Extract the (X, Y) coordinate from the center of the cell holding the provided text.  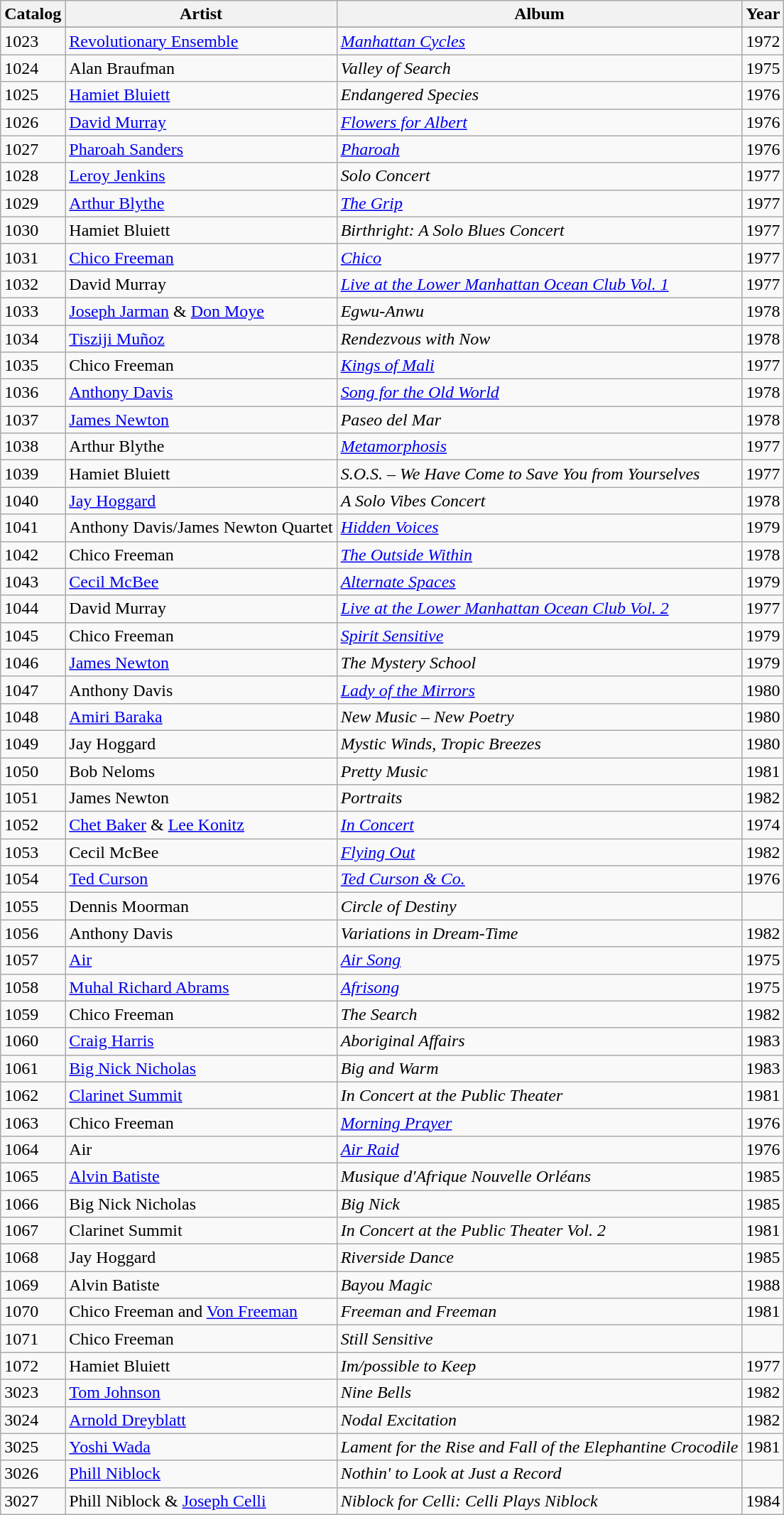
1042 (33, 555)
Joseph Jarman & Don Moye (201, 311)
Variations in Dream-Time (540, 933)
Anthony Davis/James Newton Quartet (201, 528)
1047 (33, 690)
In Concert at the Public Theater (540, 1095)
Craig Harris (201, 1041)
1040 (33, 501)
Valley of Search (540, 68)
Big Nick (540, 1204)
1063 (33, 1122)
3026 (33, 1474)
Big and Warm (540, 1068)
1049 (33, 744)
Arnold Dreyblatt (201, 1420)
3024 (33, 1420)
The Mystery School (540, 663)
1037 (33, 420)
Spirit Sensitive (540, 636)
Chico (540, 257)
Paseo del Mar (540, 420)
Revolutionary Ensemble (201, 41)
1044 (33, 609)
The Outside Within (540, 555)
Musique d'Afrique Nouvelle Orléans (540, 1176)
1048 (33, 717)
Flying Out (540, 852)
Tisziji Muñoz (201, 339)
Mystic Winds, Tropic Breezes (540, 744)
Pharoah Sanders (201, 149)
Afrisong (540, 987)
1031 (33, 257)
Niblock for Celli: Celli Plays Niblock (540, 1501)
1069 (33, 1285)
Freeman and Freeman (540, 1312)
Year (763, 14)
Phill Niblock & Joseph Celli (201, 1501)
Tom Johnson (201, 1393)
Air Song (540, 960)
Still Sensitive (540, 1339)
Alan Braufman (201, 68)
1066 (33, 1204)
1059 (33, 1014)
1023 (33, 41)
Album (540, 14)
1046 (33, 663)
1072 (33, 1366)
1033 (33, 311)
Pretty Music (540, 771)
Song for the Old World (540, 393)
Phill Niblock (201, 1474)
Live at the Lower Manhattan Ocean Club Vol. 1 (540, 284)
Nine Bells (540, 1393)
Im/possible to Keep (540, 1366)
Muhal Richard Abrams (201, 987)
Riverside Dance (540, 1258)
Manhattan Cycles (540, 41)
Yoshi Wada (201, 1447)
Rendezvous with Now (540, 339)
Portraits (540, 798)
1056 (33, 933)
1036 (33, 393)
Chet Baker & Lee Konitz (201, 825)
S.O.S. – We Have Come to Save You from Yourselves (540, 474)
Endangered Species (540, 95)
3023 (33, 1393)
Morning Prayer (540, 1122)
Metamorphosis (540, 447)
The Grip (540, 203)
1025 (33, 95)
1051 (33, 798)
Hidden Voices (540, 528)
1972 (763, 41)
1061 (33, 1068)
Bob Neloms (201, 771)
3027 (33, 1501)
Amiri Baraka (201, 717)
Flowers for Albert (540, 122)
Air Raid (540, 1149)
1030 (33, 230)
1065 (33, 1176)
1068 (33, 1258)
1988 (763, 1285)
3025 (33, 1447)
In Concert at the Public Theater Vol. 2 (540, 1231)
New Music – New Poetry (540, 717)
1028 (33, 176)
1032 (33, 284)
Leroy Jenkins (201, 176)
1035 (33, 366)
Ted Curson (201, 879)
Pharoah (540, 149)
Nothin' to Look at Just a Record (540, 1474)
Artist (201, 14)
1050 (33, 771)
1024 (33, 68)
1027 (33, 149)
Birthright: A Solo Blues Concert (540, 230)
1038 (33, 447)
Lament for the Rise and Fall of the Elephantine Crocodile (540, 1447)
1029 (33, 203)
A Solo Vibes Concert (540, 501)
1057 (33, 960)
Aboriginal Affairs (540, 1041)
Ted Curson & Co. (540, 879)
1055 (33, 906)
Alternate Spaces (540, 582)
1026 (33, 122)
Live at the Lower Manhattan Ocean Club Vol. 2 (540, 609)
Circle of Destiny (540, 906)
1045 (33, 636)
1039 (33, 474)
1041 (33, 528)
In Concert (540, 825)
1060 (33, 1041)
1052 (33, 825)
Kings of Mali (540, 366)
1064 (33, 1149)
Catalog (33, 14)
1067 (33, 1231)
1054 (33, 879)
1974 (763, 825)
Chico Freeman and Von Freeman (201, 1312)
1070 (33, 1312)
Solo Concert (540, 176)
1053 (33, 852)
1984 (763, 1501)
Nodal Excitation (540, 1420)
1034 (33, 339)
Dennis Moorman (201, 906)
1058 (33, 987)
The Search (540, 1014)
Egwu-Anwu (540, 311)
1043 (33, 582)
Lady of the Mirrors (540, 690)
Bayou Magic (540, 1285)
1071 (33, 1339)
1062 (33, 1095)
